Scan for the cell matching the given text and deliver its [x, y] coordinate at center. 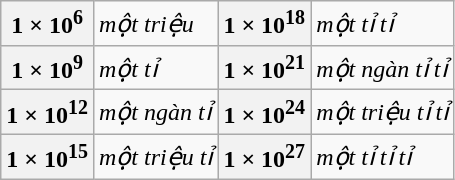
một tỉ [155, 68]
1 × 106 [48, 24]
1 × 109 [48, 68]
1 × 1012 [48, 112]
một ngàn tỉ tỉ [382, 68]
1 × 1027 [264, 156]
một triệu tỉ tỉ [382, 112]
một triệu [155, 24]
một tỉ tỉ tỉ [382, 156]
1 × 1018 [264, 24]
một triệu tỉ [155, 156]
một ngàn tỉ [155, 112]
1 × 1024 [264, 112]
1 × 1015 [48, 156]
một tỉ tỉ [382, 24]
1 × 1021 [264, 68]
